From the cell containing the given text, extract its center point as [x, y] coordinate. 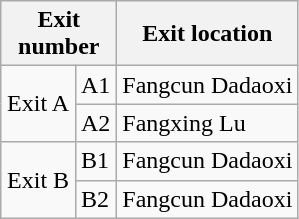
Exit B [38, 180]
Exit number [59, 34]
A2 [96, 123]
Fangxing Lu [208, 123]
B1 [96, 161]
Exit A [38, 104]
A1 [96, 85]
B2 [96, 199]
Exit location [208, 34]
